Pinpoint the cell where the given text exists, returning its [x, y] midpoint coordinate. 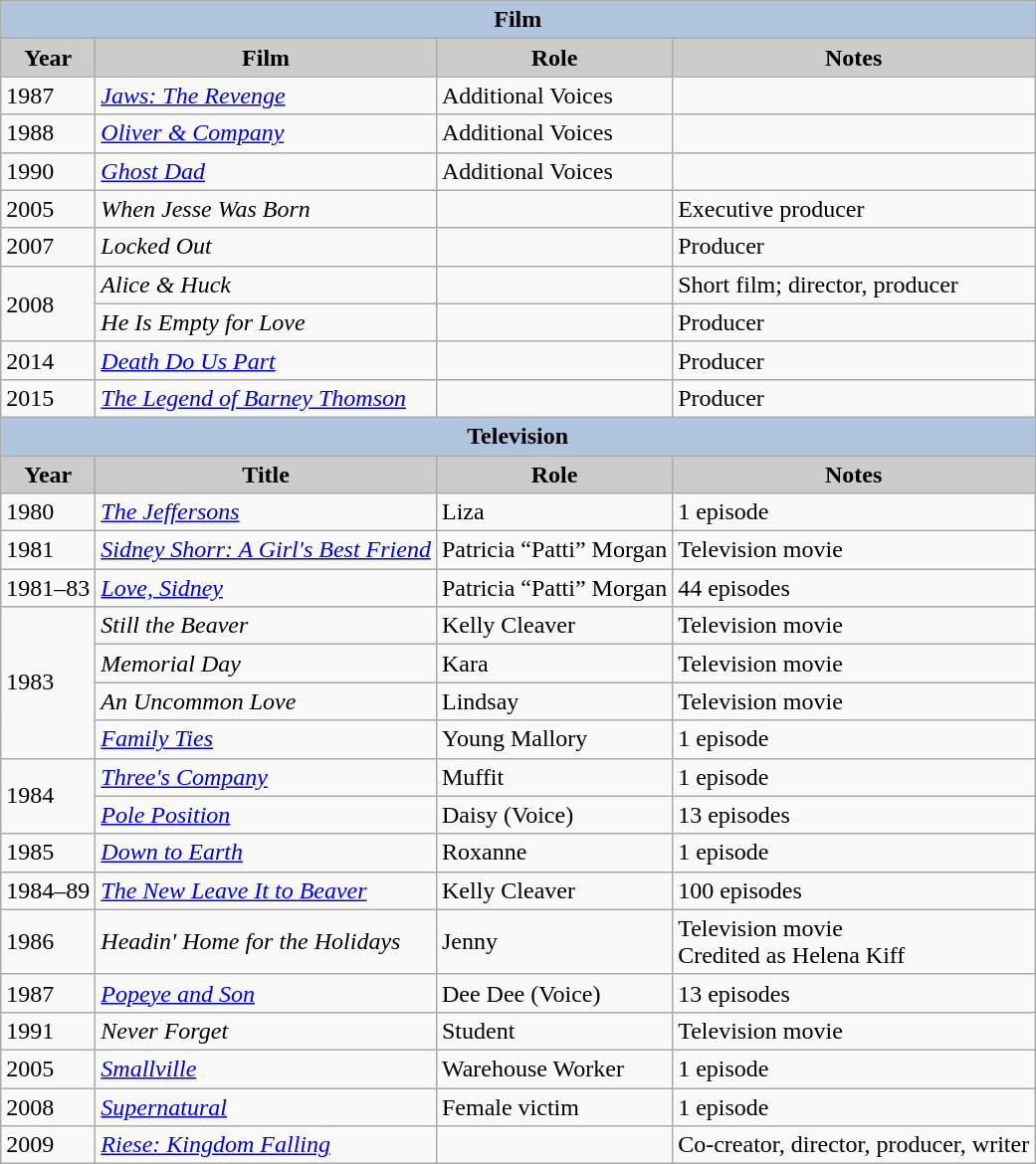
The Jeffersons [267, 512]
1981–83 [48, 588]
Short film; director, producer [854, 285]
1986 [48, 941]
100 episodes [854, 890]
Daisy (Voice) [553, 815]
Television [518, 436]
Pole Position [267, 815]
Headin' Home for the Holidays [267, 941]
Family Ties [267, 739]
Executive producer [854, 209]
Locked Out [267, 247]
1984–89 [48, 890]
Jenny [553, 941]
The New Leave It to Beaver [267, 890]
Dee Dee (Voice) [553, 993]
Popeye and Son [267, 993]
1984 [48, 796]
Title [267, 475]
Female victim [553, 1107]
Kara [553, 664]
Student [553, 1031]
1991 [48, 1031]
1981 [48, 550]
Still the Beaver [267, 626]
Death Do Us Part [267, 360]
Warehouse Worker [553, 1068]
1980 [48, 512]
Down to Earth [267, 853]
1990 [48, 171]
Oliver & Company [267, 133]
Lindsay [553, 701]
Co-creator, director, producer, writer [854, 1145]
Love, Sidney [267, 588]
Ghost Dad [267, 171]
He Is Empty for Love [267, 322]
Television movieCredited as Helena Kiff [854, 941]
Three's Company [267, 777]
Jaws: The Revenge [267, 96]
Young Mallory [553, 739]
When Jesse Was Born [267, 209]
2015 [48, 398]
Smallville [267, 1068]
The Legend of Barney Thomson [267, 398]
Roxanne [553, 853]
Sidney Shorr: A Girl's Best Friend [267, 550]
An Uncommon Love [267, 701]
Supernatural [267, 1107]
1988 [48, 133]
Muffit [553, 777]
Liza [553, 512]
2009 [48, 1145]
1985 [48, 853]
Never Forget [267, 1031]
44 episodes [854, 588]
2014 [48, 360]
Alice & Huck [267, 285]
2007 [48, 247]
1983 [48, 682]
Riese: Kingdom Falling [267, 1145]
Memorial Day [267, 664]
